Return the (X, Y) coordinate for the center point of the cell that contains the specified text.  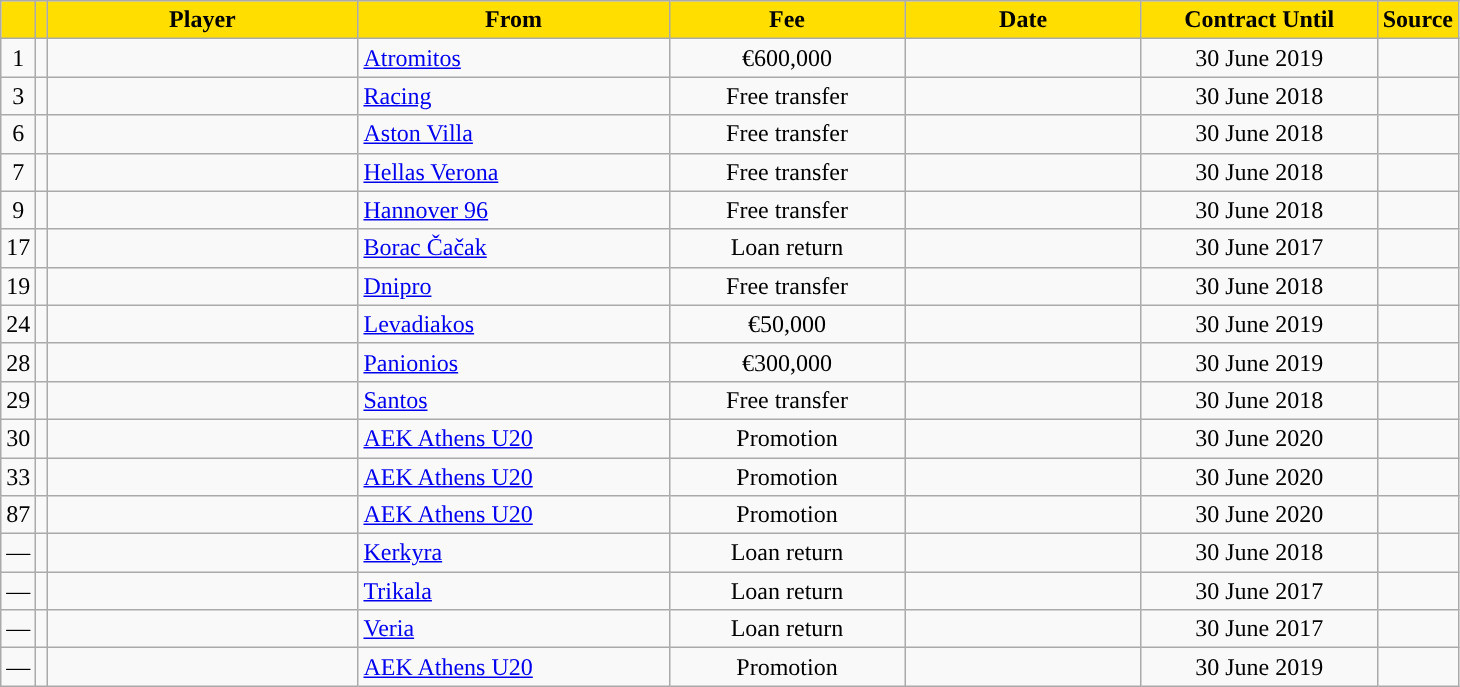
Panionios (514, 362)
1 (18, 58)
Fee (787, 20)
Dnipro (514, 286)
Levadiakos (514, 324)
30 (18, 438)
87 (18, 515)
7 (18, 172)
Date (1023, 20)
33 (18, 477)
€300,000 (787, 362)
Santos (514, 400)
6 (18, 134)
19 (18, 286)
17 (18, 248)
Racing (514, 96)
Hannover 96 (514, 210)
€600,000 (787, 58)
Source (1418, 20)
3 (18, 96)
9 (18, 210)
Aston Villa (514, 134)
24 (18, 324)
Veria (514, 629)
Borac Čačak (514, 248)
28 (18, 362)
Trikala (514, 591)
Kerkyra (514, 553)
Player (202, 20)
Contract Until (1259, 20)
Atromitos (514, 58)
From (514, 20)
29 (18, 400)
Hellas Verona (514, 172)
€50,000 (787, 324)
